Detect which cell encompasses the target text, then output its [x, y] center coordinate. 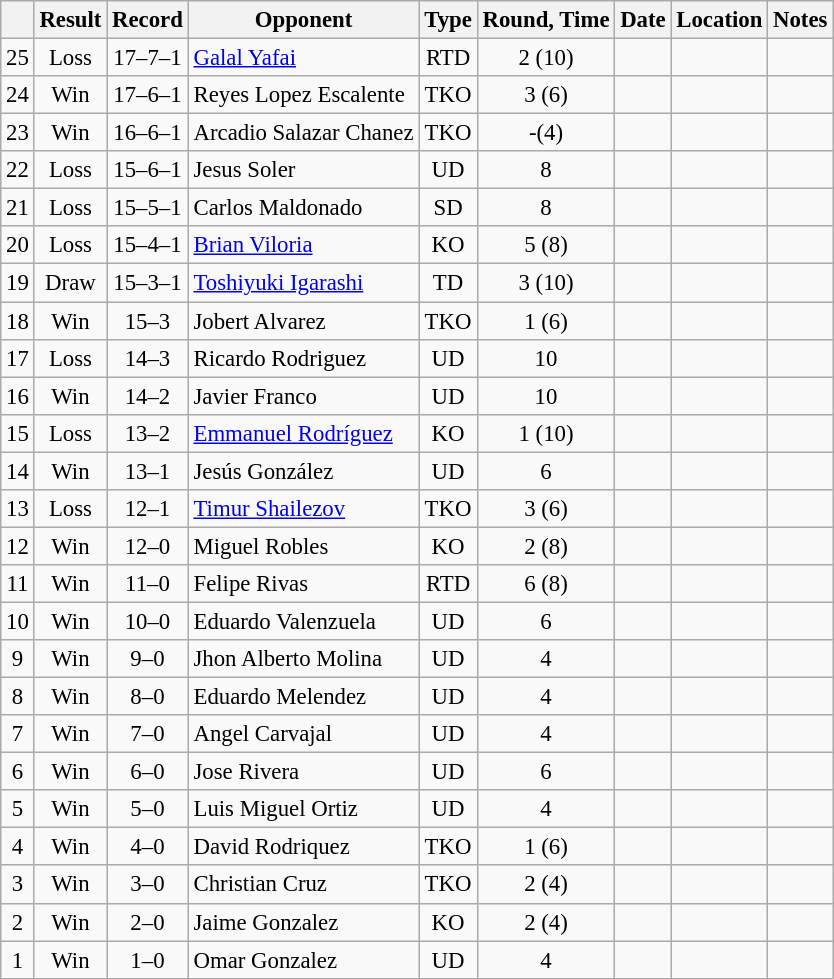
1–0 [148, 960]
14 [18, 471]
Opponent [304, 20]
2 [18, 922]
18 [18, 321]
Jesús González [304, 471]
Jobert Alvarez [304, 321]
Type [448, 20]
2 (10) [546, 58]
7–0 [148, 734]
Draw [70, 283]
5 (8) [546, 245]
Round, Time [546, 20]
Arcadio Salazar Chanez [304, 133]
Javier Franco [304, 396]
Jaime Gonzalez [304, 922]
Luis Miguel Ortiz [304, 809]
Jose Rivera [304, 772]
3–0 [148, 885]
6 (8) [546, 584]
15–3–1 [148, 283]
Eduardo Melendez [304, 697]
SD [448, 208]
Felipe Rivas [304, 584]
Ricardo Rodriguez [304, 358]
19 [18, 283]
24 [18, 95]
11 [18, 584]
12–0 [148, 546]
Brian Viloria [304, 245]
11–0 [148, 584]
Location [720, 20]
14–2 [148, 396]
22 [18, 170]
12 [18, 546]
7 [18, 734]
12–1 [148, 509]
9 [18, 659]
17–7–1 [148, 58]
Angel Carvajal [304, 734]
17 [18, 358]
Toshiyuki Igarashi [304, 283]
10–0 [148, 621]
-(4) [546, 133]
Timur Shailezov [304, 509]
16 [18, 396]
15–6–1 [148, 170]
5 [18, 809]
Christian Cruz [304, 885]
9–0 [148, 659]
David Rodriquez [304, 847]
8–0 [148, 697]
Date [643, 20]
5–0 [148, 809]
1 [18, 960]
14–3 [148, 358]
20 [18, 245]
13 [18, 509]
Jhon Alberto Molina [304, 659]
TD [448, 283]
21 [18, 208]
Omar Gonzalez [304, 960]
Galal Yafai [304, 58]
Record [148, 20]
Carlos Maldonado [304, 208]
23 [18, 133]
Emmanuel Rodríguez [304, 433]
Miguel Robles [304, 546]
Reyes Lopez Escalente [304, 95]
15–5–1 [148, 208]
15–4–1 [148, 245]
6–0 [148, 772]
Notes [800, 20]
1 (10) [546, 433]
13–1 [148, 471]
16–6–1 [148, 133]
13–2 [148, 433]
17–6–1 [148, 95]
Eduardo Valenzuela [304, 621]
25 [18, 58]
Jesus Soler [304, 170]
3 [18, 885]
2–0 [148, 922]
4–0 [148, 847]
15 [18, 433]
3 (10) [546, 283]
15–3 [148, 321]
Result [70, 20]
2 (8) [546, 546]
